Return [x, y] of the center of cell containing provided text 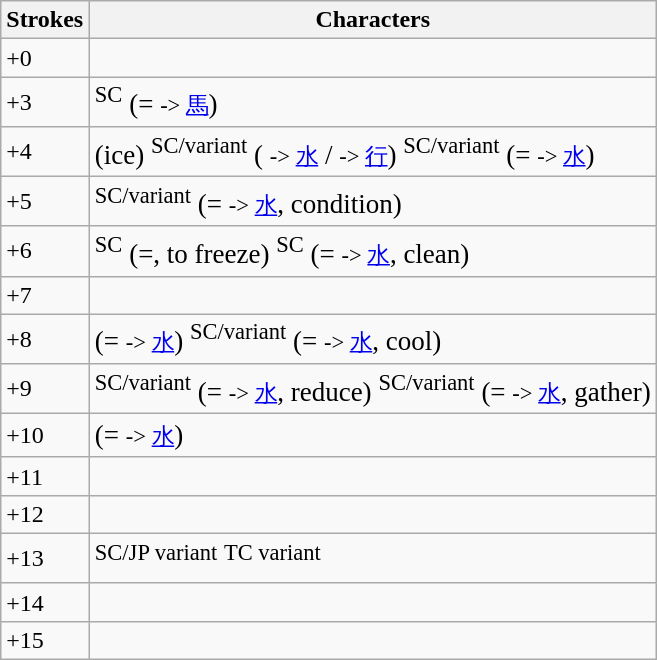
+5 [45, 201]
+14 [45, 602]
+7 [45, 295]
+12 [45, 514]
+13 [45, 559]
SC/JP variant TC variant [373, 559]
+3 [45, 102]
SC/variant (= -> 水, condition) [373, 201]
Characters [373, 20]
Strokes [45, 20]
SC (=, to freeze) SC (= -> 水, clean) [373, 251]
+0 [45, 58]
(ice) SC/variant ( -> 水 / -> 行) SC/variant (= -> 水) [373, 152]
+4 [45, 152]
+8 [45, 339]
(= -> 水) SC/variant (= -> 水, cool) [373, 339]
+9 [45, 389]
(= -> 水) [373, 436]
+11 [45, 476]
+15 [45, 640]
+10 [45, 436]
SC/variant (= -> 水, reduce) SC/variant (= -> 水, gather) [373, 389]
+6 [45, 251]
SC (= -> 馬) [373, 102]
